Scan for the cell matching the given text and deliver its (X, Y) coordinate at center. 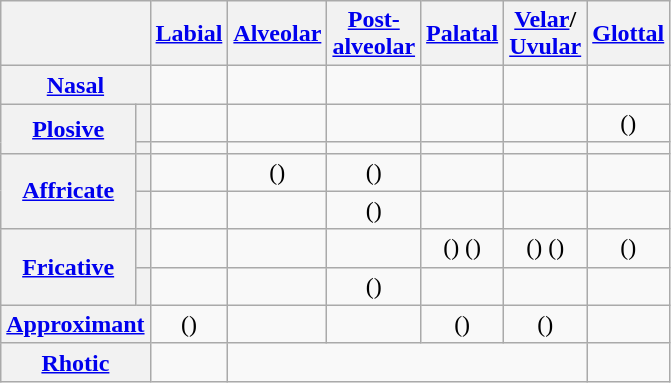
Velar/Uvular (546, 34)
Rhotic (76, 362)
Plosive (68, 128)
Fricative (68, 267)
Labial (189, 34)
Palatal (462, 34)
Post-alveolar (374, 34)
Affricate (68, 191)
Nasal (76, 85)
Glottal (628, 34)
Approximant (76, 324)
Alveolar (278, 34)
